Locate the cell with the specified text and output its (X, Y) center coordinate. 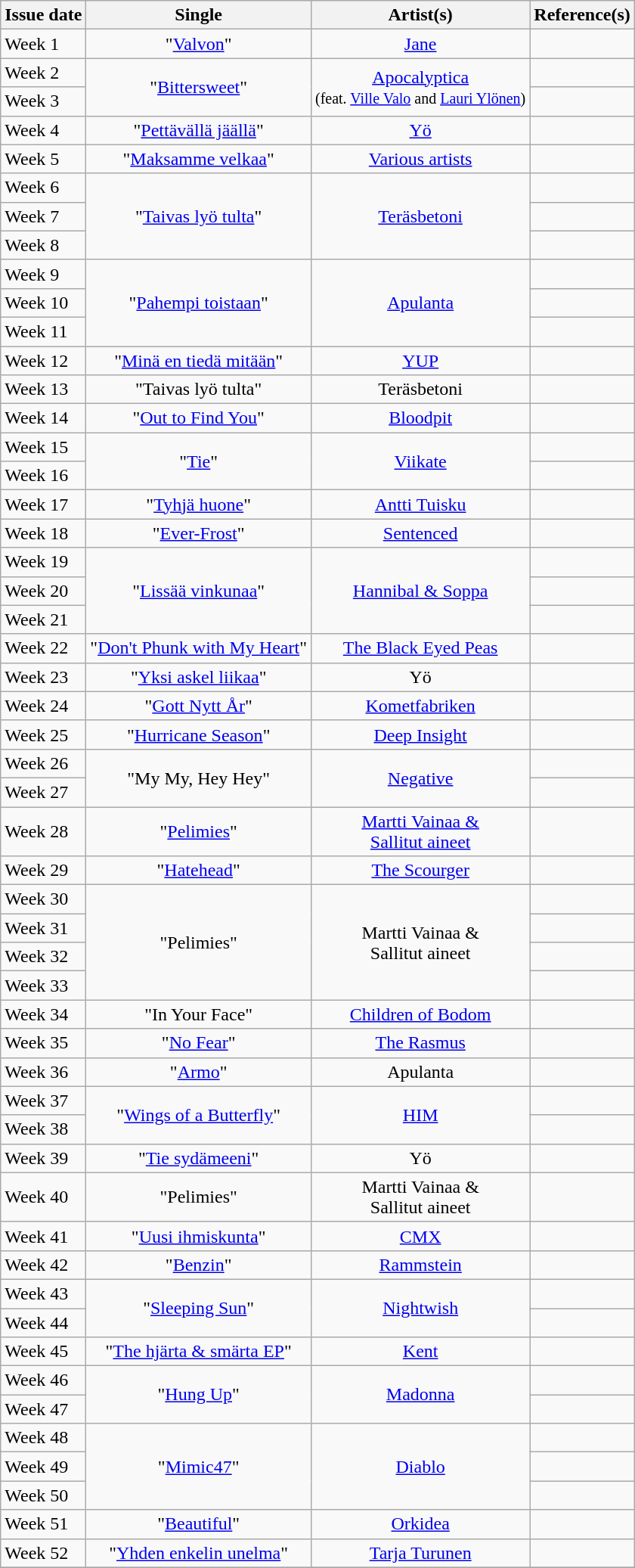
Kent (420, 1352)
Week 13 (44, 390)
"Tie sydämeeni" (199, 1158)
Week 23 (44, 677)
"Yhden enkelin unelma" (199, 1553)
Week 28 (44, 831)
Week 29 (44, 871)
Deep Insight (420, 734)
"Benzin" (199, 1265)
"Lissää vinkunaa" (199, 591)
Week 31 (44, 928)
Week 49 (44, 1467)
"Don't Phunk with My Heart" (199, 648)
Week 15 (44, 447)
"In Your Face" (199, 1014)
Week 26 (44, 763)
Week 16 (44, 476)
Week 1 (44, 44)
"Pettävällä jäällä" (199, 130)
Children of Bodom (420, 1014)
Week 44 (44, 1323)
Week 12 (44, 361)
Hannibal & Soppa (420, 591)
The Black Eyed Peas (420, 648)
"My My, Hey Hey" (199, 778)
"Ever-Frost" (199, 533)
YUP (420, 361)
Week 7 (44, 216)
Rammstein (420, 1265)
Week 20 (44, 591)
Week 8 (44, 245)
Orkidea (420, 1524)
Madonna (420, 1395)
Tarja Turunen (420, 1553)
The Scourger (420, 871)
Issue date (44, 15)
Week 40 (44, 1197)
Antti Tuisku (420, 505)
Week 22 (44, 648)
Negative (420, 778)
The Rasmus (420, 1043)
Week 45 (44, 1352)
Week 3 (44, 101)
Various artists (420, 159)
HIM (420, 1115)
Kometfabriken (420, 706)
Week 52 (44, 1553)
"Tyhjä huone" (199, 505)
Week 27 (44, 792)
"Hung Up" (199, 1395)
"Uusi ihmiskunta" (199, 1236)
Week 24 (44, 706)
Week 2 (44, 73)
Week 10 (44, 303)
Reference(s) (582, 15)
Week 37 (44, 1101)
Week 9 (44, 274)
Week 41 (44, 1236)
Week 19 (44, 562)
"Hurricane Season" (199, 734)
Week 35 (44, 1043)
"Maksamme velkaa" (199, 159)
Week 50 (44, 1495)
"Yksi askel liikaa" (199, 677)
"Out to Find You" (199, 418)
"Mimic47" (199, 1467)
"Sleeping Sun" (199, 1308)
Week 36 (44, 1072)
Week 11 (44, 331)
"Pahempi toistaan" (199, 303)
CMX (420, 1236)
Diablo (420, 1467)
Week 51 (44, 1524)
Week 34 (44, 1014)
Week 39 (44, 1158)
"Tie" (199, 461)
"The hjärta & smärta EP" (199, 1352)
Week 25 (44, 734)
"No Fear" (199, 1043)
Artist(s) (420, 15)
Nightwish (420, 1308)
Week 42 (44, 1265)
Week 43 (44, 1293)
"Wings of a Butterfly" (199, 1115)
"Armo" (199, 1072)
Single (199, 15)
Viikate (420, 461)
"Minä en tiedä mitään" (199, 361)
"Valvon" (199, 44)
Week 46 (44, 1380)
Jane (420, 44)
Bloodpit (420, 418)
Week 18 (44, 533)
"Gott Nytt År" (199, 706)
Week 6 (44, 188)
Week 5 (44, 159)
Week 17 (44, 505)
Week 14 (44, 418)
"Hatehead" (199, 871)
Week 30 (44, 899)
Week 4 (44, 130)
Week 33 (44, 986)
Week 47 (44, 1409)
Apocalyptica(feat. Ville Valo and Lauri Ylönen) (420, 87)
Week 38 (44, 1129)
Week 32 (44, 957)
Sentenced (420, 533)
Week 48 (44, 1438)
"Bittersweet" (199, 87)
"Beautiful" (199, 1524)
Week 21 (44, 619)
